Return the (X, Y) coordinate for the center point of the cell that contains the specified text.  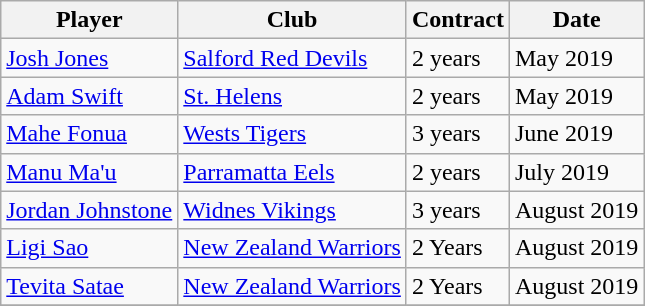
Date (576, 20)
Ligi Sao (90, 248)
July 2019 (576, 172)
Josh Jones (90, 58)
Mahe Fonua (90, 134)
Club (292, 20)
Parramatta Eels (292, 172)
June 2019 (576, 134)
Salford Red Devils (292, 58)
Adam Swift (90, 96)
Wests Tigers (292, 134)
St. Helens (292, 96)
Jordan Johnstone (90, 210)
Contract (458, 20)
Player (90, 20)
Tevita Satae (90, 286)
Manu Ma'u (90, 172)
Widnes Vikings (292, 210)
